Determine the (x, y) coordinate at the center of the cell enclosing the given text.  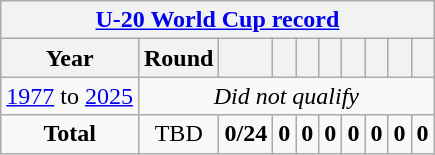
U-20 World Cup record (218, 20)
Round (178, 58)
Year (70, 58)
Total (70, 134)
1977 to 2025 (70, 96)
0/24 (246, 134)
TBD (178, 134)
Did not qualify (286, 96)
